Scan for the cell matching the given text and deliver its [x, y] coordinate at center. 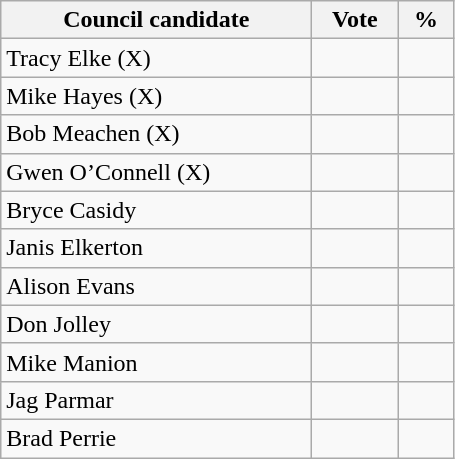
Council candidate [156, 20]
Don Jolley [156, 324]
Jag Parmar [156, 400]
Gwen O’Connell (X) [156, 172]
Bryce Casidy [156, 210]
Alison Evans [156, 286]
Janis Elkerton [156, 248]
Brad Perrie [156, 438]
Mike Hayes (X) [156, 96]
Tracy Elke (X) [156, 58]
Vote [355, 20]
Mike Manion [156, 362]
% [426, 20]
Bob Meachen (X) [156, 134]
